Return [x, y] of the center of cell containing provided text 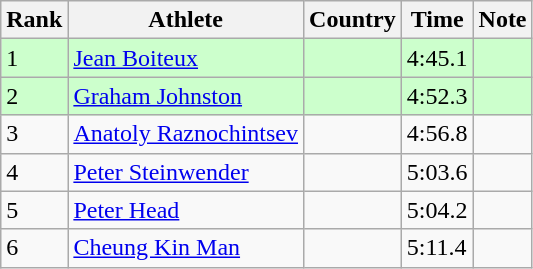
Time [437, 20]
3 [34, 134]
4:45.1 [437, 58]
Jean Boiteux [186, 58]
5 [34, 210]
4 [34, 172]
Country [353, 20]
Peter Steinwender [186, 172]
6 [34, 248]
Graham Johnston [186, 96]
Anatoly Raznochintsev [186, 134]
4:52.3 [437, 96]
1 [34, 58]
Rank [34, 20]
Note [502, 20]
4:56.8 [437, 134]
Cheung Kin Man [186, 248]
2 [34, 96]
5:04.2 [437, 210]
5:11.4 [437, 248]
Athlete [186, 20]
5:03.6 [437, 172]
Peter Head [186, 210]
